Locate the cell with the specified text and output its (X, Y) center coordinate. 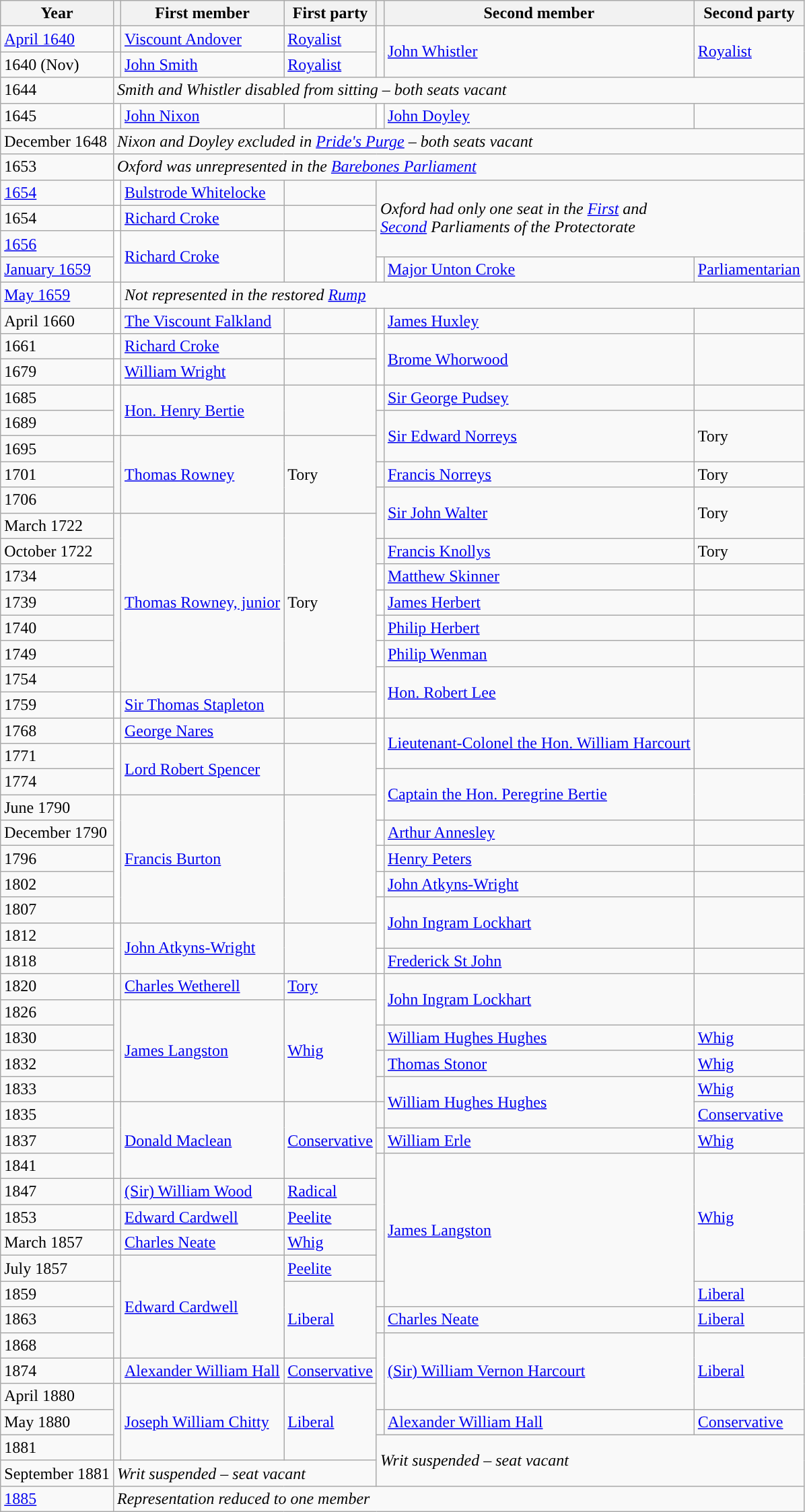
April 1880 (57, 1396)
1644 (57, 90)
December 1790 (57, 833)
1749 (57, 653)
1874 (57, 1371)
Frederick St John (538, 961)
1863 (57, 1320)
Bulstrode Whitelocke (203, 192)
(Sir) William Wood (203, 1192)
May 1659 (57, 295)
Representation reduced to one member (458, 1499)
First member (203, 13)
Sir George Pudsey (538, 398)
1881 (57, 1447)
1830 (57, 1038)
Thomas Rowney (203, 474)
Matthew Skinner (538, 577)
1759 (57, 705)
William Erle (538, 1141)
John Smith (203, 65)
1685 (57, 398)
1802 (57, 884)
1812 (57, 935)
Not represented in the restored Rump (463, 295)
Sir John Walter (538, 513)
1868 (57, 1345)
Second party (748, 13)
October 1722 (57, 551)
Sir Thomas Stapleton (203, 705)
1739 (57, 602)
Major Unton Croke (538, 269)
1695 (57, 449)
Parliamentarian (748, 269)
1859 (57, 1294)
Thomas Rowney, junior (203, 602)
1701 (57, 474)
1645 (57, 116)
George Nares (203, 730)
Nixon and Doyley excluded in Pride's Purge – both seats vacant (458, 141)
Francis Norreys (538, 474)
Francis Burton (203, 859)
March 1722 (57, 526)
The Viscount Falkland (203, 321)
First party (330, 13)
1835 (57, 1114)
Second member (538, 13)
John Doyley (538, 116)
John Whistler (538, 52)
Philip Wenman (538, 653)
1771 (57, 756)
1679 (57, 372)
April 1640 (57, 39)
Hon. Robert Lee (538, 692)
Year (57, 13)
December 1648 (57, 141)
1653 (57, 167)
Henry Peters (538, 859)
1774 (57, 782)
(Sir) William Vernon Harcourt (538, 1371)
Lord Robert Spencer (203, 769)
1640 (Nov) (57, 65)
Joseph William Chitty (203, 1422)
April 1660 (57, 321)
James Herbert (538, 602)
1768 (57, 730)
Arthur Annesley (538, 833)
1706 (57, 500)
1734 (57, 577)
July 1857 (57, 1268)
William Wright (203, 372)
Smith and Whistler disabled from sitting – both seats vacant (458, 90)
1833 (57, 1089)
1841 (57, 1166)
1820 (57, 986)
Oxford had only one seat in the First and Second Parliaments of the Protectorate (590, 218)
Lieutenant-Colonel the Hon. William Harcourt (538, 743)
Oxford was unrepresented in the Barebones Parliament (458, 167)
Charles Wetherell (203, 986)
1796 (57, 859)
John Nixon (203, 116)
Francis Knollys (538, 551)
1826 (57, 1012)
1689 (57, 423)
January 1659 (57, 269)
1807 (57, 910)
Thomas Stonor (538, 1063)
1754 (57, 679)
1661 (57, 347)
James Huxley (538, 321)
Viscount Andover (203, 39)
1853 (57, 1217)
1837 (57, 1141)
1847 (57, 1192)
Donald Maclean (203, 1140)
1818 (57, 961)
Brome Whorwood (538, 359)
Sir Edward Norreys (538, 436)
1885 (57, 1499)
June 1790 (57, 807)
1832 (57, 1063)
Radical (330, 1192)
March 1857 (57, 1243)
1656 (57, 244)
May 1880 (57, 1422)
Captain the Hon. Peregrine Bertie (538, 795)
Hon. Henry Bertie (203, 410)
Philip Herbert (538, 628)
September 1881 (57, 1473)
1740 (57, 628)
